Return [x, y] of the center of cell containing provided text 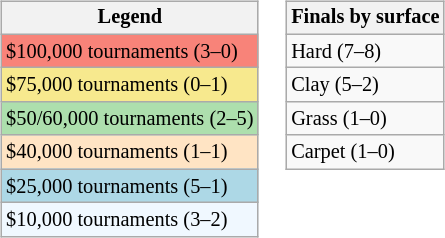
Carpet (1–0) [365, 152]
Grass (1–0) [365, 119]
Legend [130, 18]
$10,000 tournaments (3–2) [130, 220]
$40,000 tournaments (1–1) [130, 152]
Hard (7–8) [365, 51]
$75,000 tournaments (0–1) [130, 85]
Finals by surface [365, 18]
$100,000 tournaments (3–0) [130, 51]
$50/60,000 tournaments (2–5) [130, 119]
$25,000 tournaments (5–1) [130, 186]
Clay (5–2) [365, 85]
